Provide the [X, Y] coordinate of the cell's center where the given text is located.  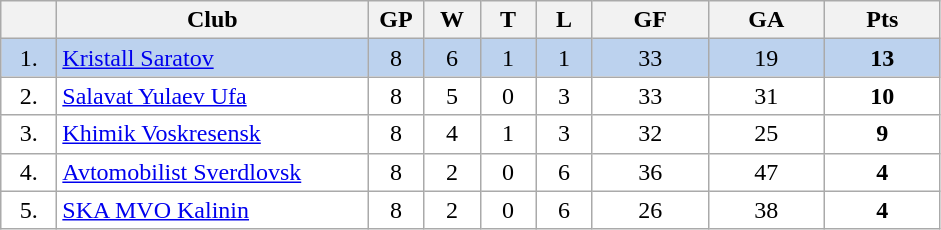
4. [29, 172]
38 [766, 210]
L [564, 20]
3. [29, 134]
31 [766, 96]
Kristall Saratov [212, 58]
GP [396, 20]
Avtomobilist Sverdlovsk [212, 172]
GA [766, 20]
19 [766, 58]
47 [766, 172]
Khimik Voskresensk [212, 134]
SKA MVO Kalinin [212, 210]
T [508, 20]
Club [212, 20]
5 [452, 96]
13 [882, 58]
Pts [882, 20]
1. [29, 58]
32 [650, 134]
2. [29, 96]
36 [650, 172]
GF [650, 20]
Salavat Yulaev Ufa [212, 96]
10 [882, 96]
5. [29, 210]
W [452, 20]
9 [882, 134]
25 [766, 134]
26 [650, 210]
